For the text-containing cell, return its midpoint in (X, Y) coordinate format. 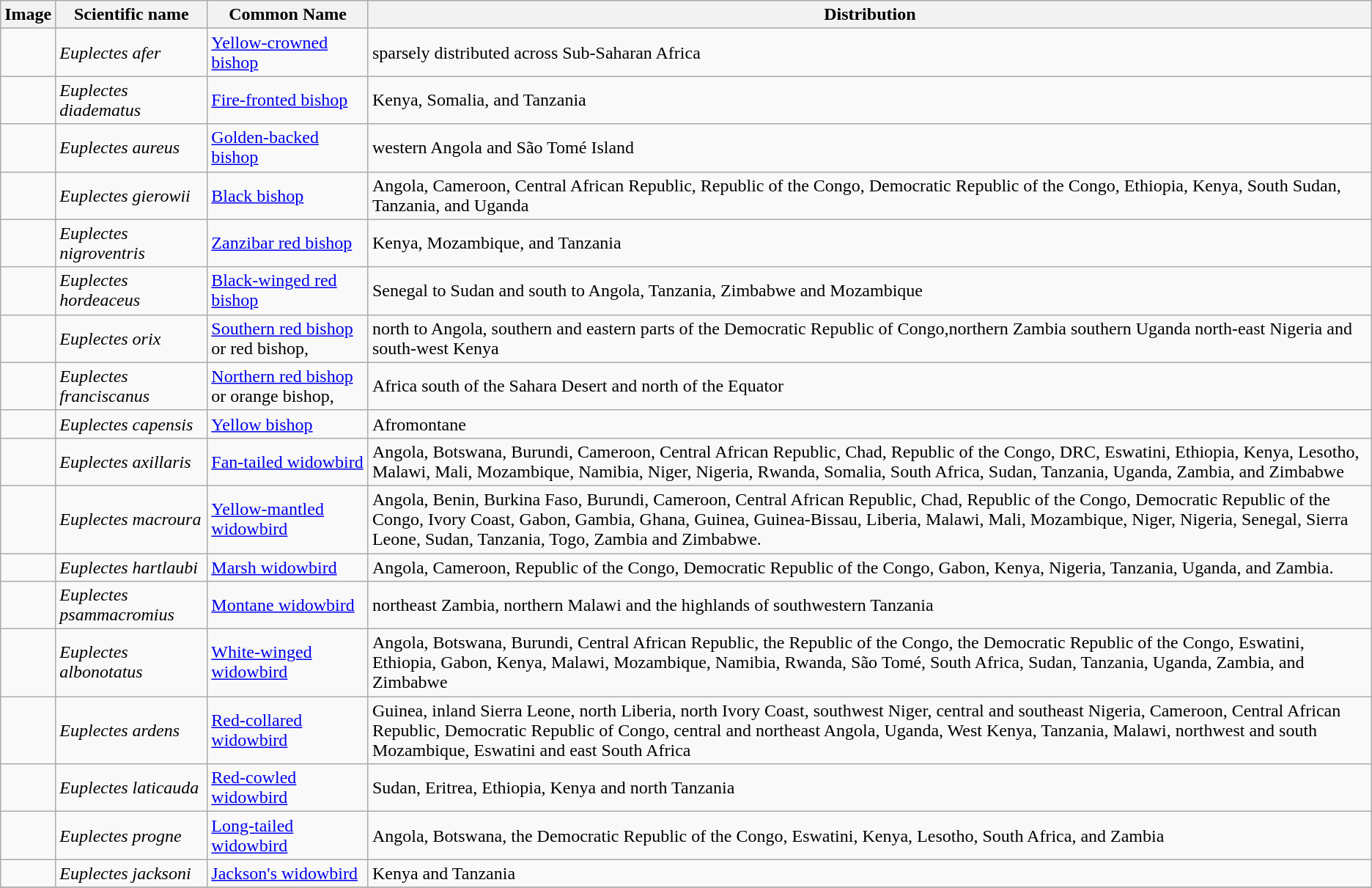
Senegal to Sudan and south to Angola, Tanzania, Zimbabwe and Mozambique (869, 290)
Euplectes hartlaubi (132, 567)
Euplectes aureus (132, 148)
Afromontane (869, 424)
Kenya, Mozambique, and Tanzania (869, 243)
sparsely distributed across Sub-Saharan Africa (869, 53)
Red-collared widowbird (288, 730)
Euplectes laticauda (132, 788)
Africa south of the Sahara Desert and north of the Equator (869, 386)
Black-winged red bishop (288, 290)
Yellow-crowned bishop (288, 53)
Southern red bishop or red bishop, (288, 339)
Montane widowbird (288, 606)
Distribution (869, 15)
Euplectes gierowii (132, 195)
Marsh widowbird (288, 567)
Angola, Cameroon, Republic of the Congo, Democratic Republic of the Congo, Gabon, Kenya, Nigeria, Tanzania, Uganda, and Zambia. (869, 567)
Angola, Botswana, the Democratic Republic of the Congo, Eswatini, Kenya, Lesotho, South Africa, and Zambia (869, 836)
western Angola and São Tomé Island (869, 148)
Euplectes ardens (132, 730)
Euplectes jacksoni (132, 873)
Golden-backed bishop (288, 148)
Zanzibar red bishop (288, 243)
northeast Zambia, northern Malawi and the highlands of southwestern Tanzania (869, 606)
Kenya, Somalia, and Tanzania (869, 100)
Black bishop (288, 195)
Red-cowled widowbird (288, 788)
Scientific name (132, 15)
White-winged widowbird (288, 663)
Euplectes psammacromius (132, 606)
Yellow-mantled widowbird (288, 519)
Kenya and Tanzania (869, 873)
Euplectes macroura (132, 519)
Sudan, Eritrea, Ethiopia, Kenya and north Tanzania (869, 788)
Euplectes hordeaceus (132, 290)
Euplectes progne (132, 836)
Euplectes diadematus (132, 100)
Euplectes nigroventris (132, 243)
Jackson's widowbird (288, 873)
Common Name (288, 15)
Fan-tailed widowbird (288, 462)
Euplectes franciscanus (132, 386)
Euplectes capensis (132, 424)
Long-tailed widowbird (288, 836)
Euplectes orix (132, 339)
Fire-fronted bishop (288, 100)
Euplectes axillaris (132, 462)
Yellow bishop (288, 424)
Northern red bishop or orange bishop, (288, 386)
Euplectes afer (132, 53)
Image (28, 15)
Euplectes albonotatus (132, 663)
